Scan for the cell matching the given text and deliver its [X, Y] coordinate at center. 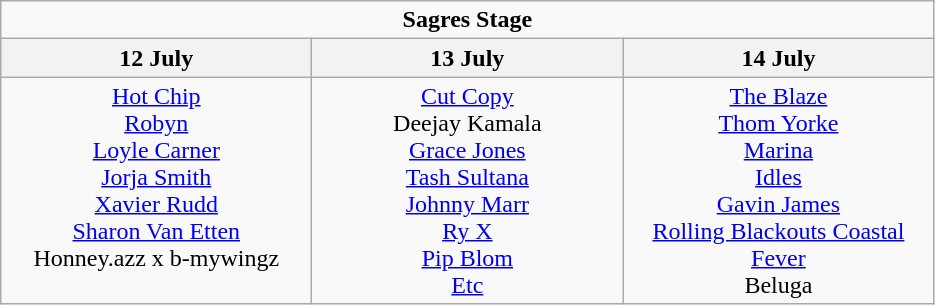
Sagres Stage [468, 20]
The BlazeThom YorkeMarinaIdlesGavin JamesRolling Blackouts Coastal FeverBeluga [778, 190]
Cut CopyDeejay KamalaGrace JonesTash SultanaJohnny MarrRy XPip BlomEtc [468, 190]
12 July [156, 58]
14 July [778, 58]
Hot ChipRobynLoyle CarnerJorja SmithXavier RuddSharon Van EttenHonney.azz x b-mywingz [156, 190]
13 July [468, 58]
